Output the (x, y) coordinate of the center of the cell containing the given text.  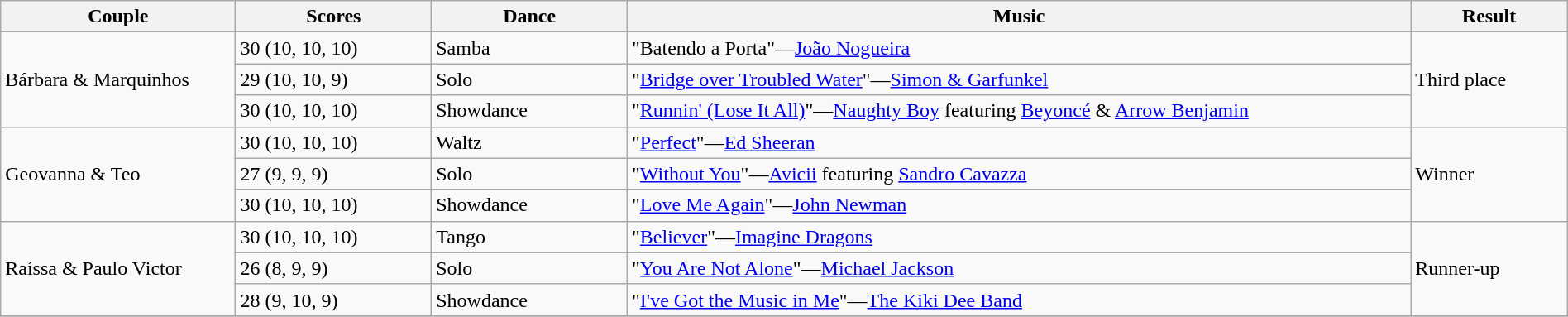
"Runnin' (Lose It All)"—Naughty Boy featuring Beyoncé & Arrow Benjamin (1019, 111)
Winner (1489, 174)
29 (10, 10, 9) (334, 79)
"I've Got the Music in Me"—The Kiki Dee Band (1019, 300)
"Love Me Again"—John Newman (1019, 205)
Couple (118, 17)
26 (8, 9, 9) (334, 268)
Result (1489, 17)
Geovanna & Teo (118, 174)
Dance (529, 17)
Raíssa & Paulo Victor (118, 268)
"Believer"—Imagine Dragons (1019, 237)
27 (9, 9, 9) (334, 174)
Runner-up (1489, 268)
"You Are Not Alone"—Michael Jackson (1019, 268)
"Bridge over Troubled Water"—Simon & Garfunkel (1019, 79)
Samba (529, 48)
Third place (1489, 79)
"Perfect"—Ed Sheeran (1019, 142)
Waltz (529, 142)
Scores (334, 17)
Tango (529, 237)
Music (1019, 17)
"Batendo a Porta"—João Nogueira (1019, 48)
"Without You"—Avicii featuring Sandro Cavazza (1019, 174)
28 (9, 10, 9) (334, 300)
Bárbara & Marquinhos (118, 79)
